Detect which cell encompasses the target text, then output its (X, Y) center coordinate. 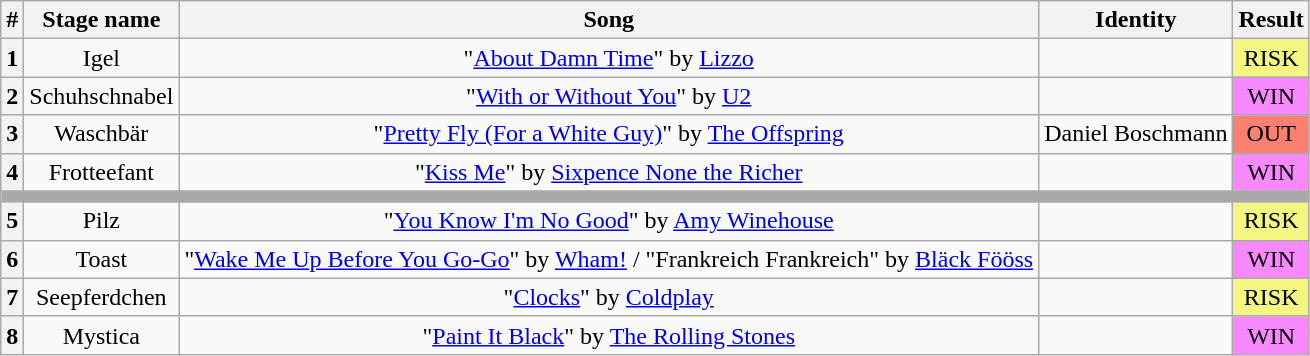
"You Know I'm No Good" by Amy Winehouse (609, 221)
2 (12, 96)
6 (12, 259)
Song (609, 20)
Identity (1136, 20)
Schuhschnabel (102, 96)
Result (1271, 20)
"With or Without You" by U2 (609, 96)
"Clocks" by Coldplay (609, 297)
5 (12, 221)
# (12, 20)
4 (12, 172)
Daniel Boschmann (1136, 134)
"Wake Me Up Before You Go-Go" by Wham! / "Frankreich Frankreich" by Bläck Fööss (609, 259)
Stage name (102, 20)
Pilz (102, 221)
7 (12, 297)
OUT (1271, 134)
Waschbär (102, 134)
8 (12, 335)
1 (12, 58)
Igel (102, 58)
Mystica (102, 335)
"Kiss Me" by Sixpence None the Richer (609, 172)
3 (12, 134)
"Pretty Fly (For a White Guy)" by The Offspring (609, 134)
"About Damn Time" by Lizzo (609, 58)
Frotteefant (102, 172)
Toast (102, 259)
Seepferdchen (102, 297)
"Paint It Black" by The Rolling Stones (609, 335)
